Identify which cell holds the provided text, then report its [X, Y] central coordinate. 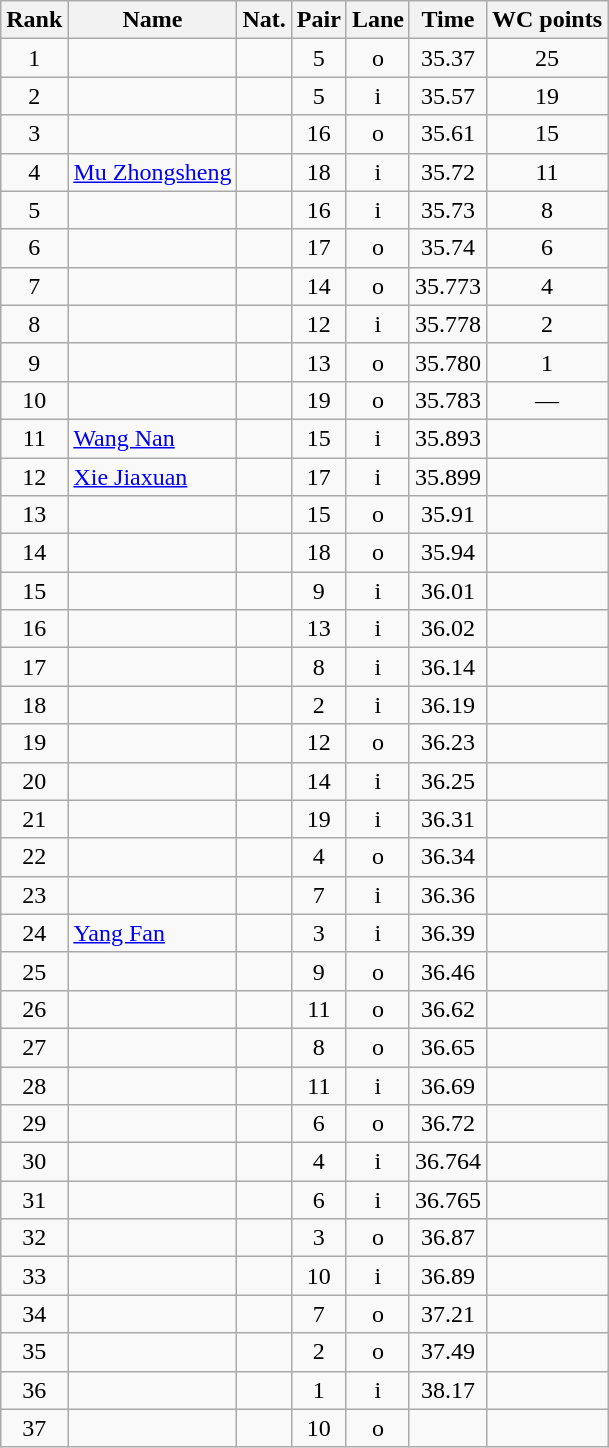
WC points [546, 20]
26 [34, 1009]
35.73 [448, 210]
Name [152, 20]
20 [34, 781]
36.31 [448, 819]
35 [34, 1352]
35.74 [448, 248]
27 [34, 1047]
— [546, 400]
36.46 [448, 971]
36.01 [448, 591]
22 [34, 857]
33 [34, 1276]
35.899 [448, 477]
36.36 [448, 895]
35.773 [448, 286]
36.02 [448, 629]
37.21 [448, 1314]
36.89 [448, 1276]
36 [34, 1390]
Pair [318, 20]
37 [34, 1428]
Wang Nan [152, 438]
36.23 [448, 743]
36.19 [448, 705]
24 [34, 933]
29 [34, 1124]
35.57 [448, 96]
36.69 [448, 1085]
36.87 [448, 1238]
32 [34, 1238]
36.14 [448, 667]
36.72 [448, 1124]
Time [448, 20]
34 [34, 1314]
21 [34, 819]
35.783 [448, 400]
38.17 [448, 1390]
Rank [34, 20]
31 [34, 1200]
36.39 [448, 933]
36.764 [448, 1162]
35.778 [448, 324]
28 [34, 1085]
Xie Jiaxuan [152, 477]
35.37 [448, 58]
35.61 [448, 134]
35.94 [448, 553]
Mu Zhongsheng [152, 172]
35.72 [448, 172]
35.780 [448, 362]
36.62 [448, 1009]
36.765 [448, 1200]
35.893 [448, 438]
37.49 [448, 1352]
36.25 [448, 781]
36.34 [448, 857]
30 [34, 1162]
Yang Fan [152, 933]
36.65 [448, 1047]
23 [34, 895]
35.91 [448, 515]
Lane [378, 20]
Nat. [264, 20]
